Capture the cell that displays the provided text and extract its (X, Y) central coordinate. 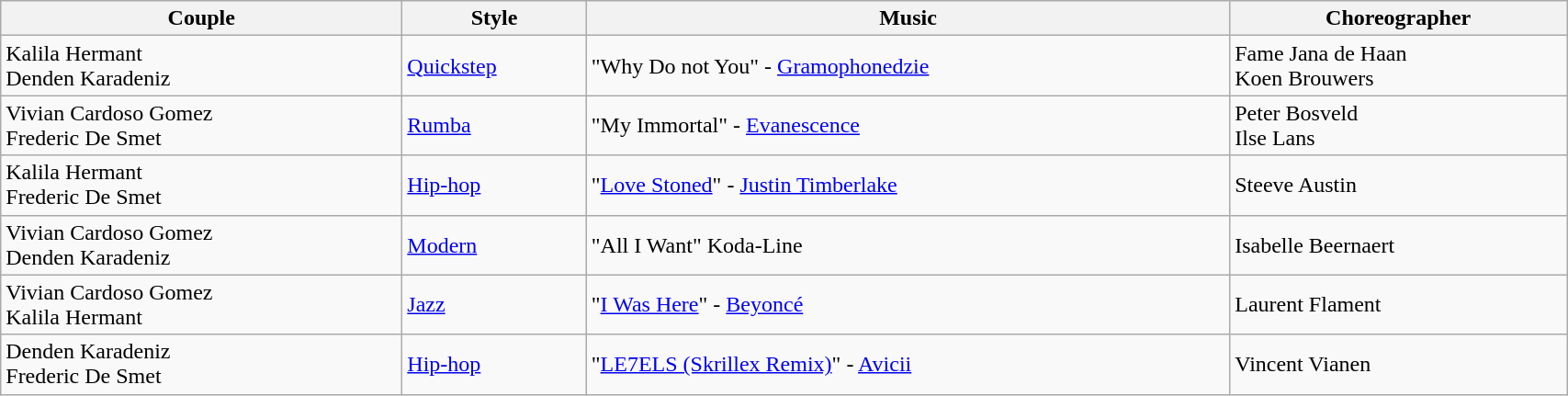
"I Was Here" - Beyoncé (908, 305)
Quickstep (494, 66)
Jazz (494, 305)
"Love Stoned" - Justin Timberlake (908, 186)
Laurent Flament (1398, 305)
Vincent Vianen (1398, 364)
"My Immortal" - Evanescence (908, 125)
Music (908, 18)
Fame Jana de Haan Koen Brouwers (1398, 66)
Style (494, 18)
Peter Bosveld Ilse Lans (1398, 125)
Isabelle Beernaert (1398, 244)
Vivian Cardoso Gomez Frederic De Smet (202, 125)
Denden Karadeniz Frederic De Smet (202, 364)
Kalila Hermant Frederic De Smet (202, 186)
Rumba (494, 125)
Choreographer (1398, 18)
Steeve Austin (1398, 186)
Vivian Cardoso Gomez Kalila Hermant (202, 305)
Modern (494, 244)
Couple (202, 18)
"Why Do not You" - Gramophonedzie (908, 66)
Kalila Hermant Denden Karadeniz (202, 66)
"LE7ELS (Skrillex Remix)" - Avicii (908, 364)
"All I Want" Koda-Line (908, 244)
Vivian Cardoso Gomez Denden Karadeniz (202, 244)
